Return (X, Y) of the center of cell containing provided text 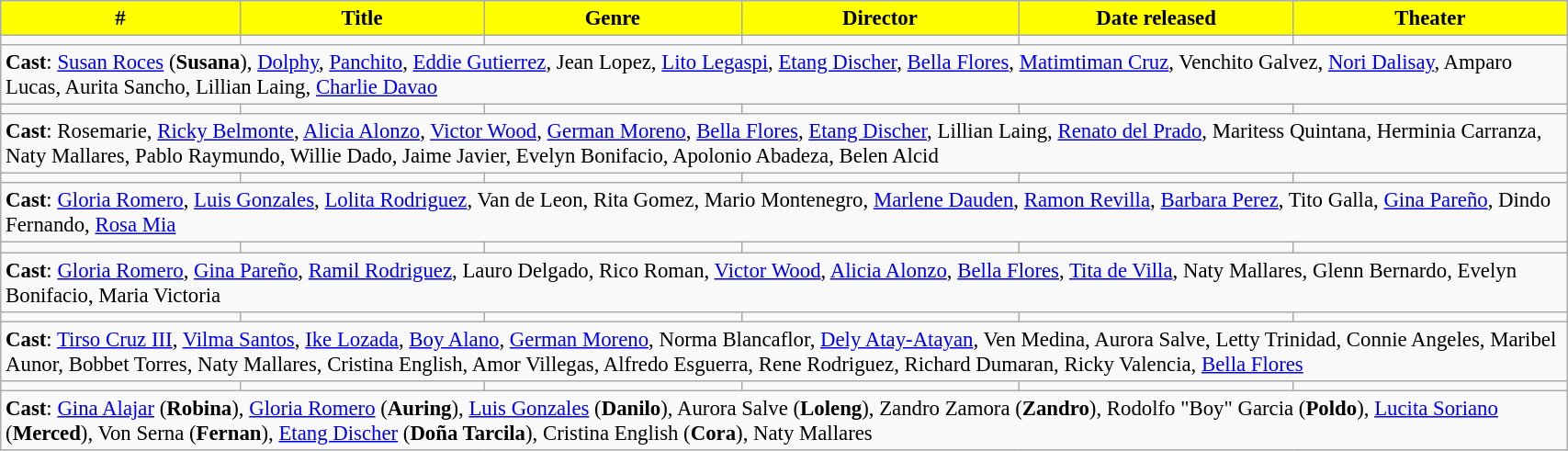
Theater (1429, 18)
Date released (1156, 18)
# (121, 18)
Title (362, 18)
Director (880, 18)
Genre (613, 18)
